Return the (X, Y) coordinate for the center point of the cell that contains the specified text.  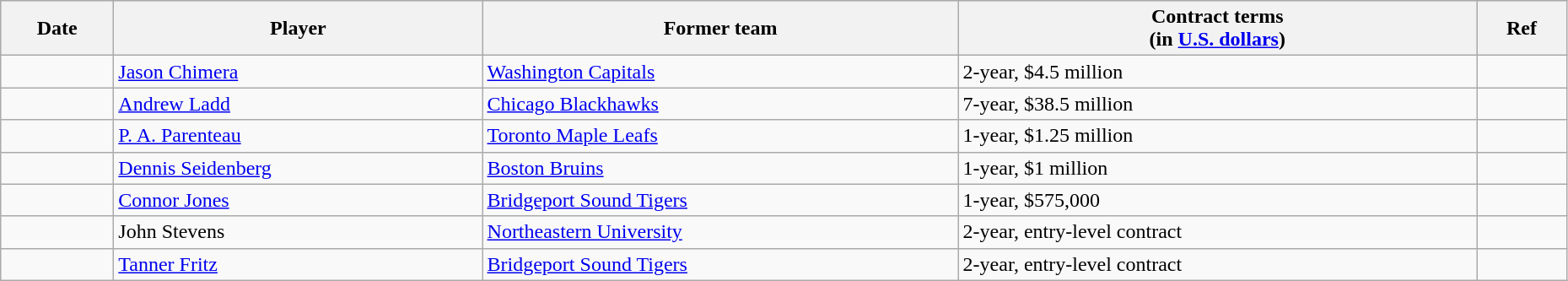
7-year, $38.5 million (1217, 104)
Toronto Maple Leafs (720, 136)
Date (57, 29)
Former team (720, 29)
Boston Bruins (720, 168)
Connor Jones (299, 200)
Jason Chimera (299, 72)
P. A. Parenteau (299, 136)
Andrew Ladd (299, 104)
Ref (1522, 29)
Northeastern University (720, 232)
1-year, $575,000 (1217, 200)
Washington Capitals (720, 72)
2-year, $4.5 million (1217, 72)
Player (299, 29)
Contract terms(in U.S. dollars) (1217, 29)
Chicago Blackhawks (720, 104)
1-year, $1 million (1217, 168)
1-year, $1.25 million (1217, 136)
Tanner Fritz (299, 264)
Dennis Seidenberg (299, 168)
John Stevens (299, 232)
